For the text-containing cell, return its midpoint in (X, Y) coordinate format. 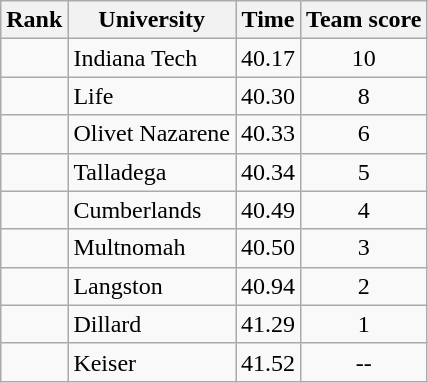
Multnomah (152, 248)
40.17 (268, 58)
-- (364, 362)
Keiser (152, 362)
Team score (364, 20)
4 (364, 210)
40.30 (268, 96)
41.29 (268, 324)
5 (364, 172)
1 (364, 324)
Rank (34, 20)
University (152, 20)
40.34 (268, 172)
8 (364, 96)
6 (364, 134)
Life (152, 96)
2 (364, 286)
Talladega (152, 172)
40.33 (268, 134)
Langston (152, 286)
Indiana Tech (152, 58)
Olivet Nazarene (152, 134)
40.50 (268, 248)
10 (364, 58)
40.49 (268, 210)
40.94 (268, 286)
Cumberlands (152, 210)
3 (364, 248)
Time (268, 20)
Dillard (152, 324)
41.52 (268, 362)
